Return [X, Y] of the center of cell containing provided text 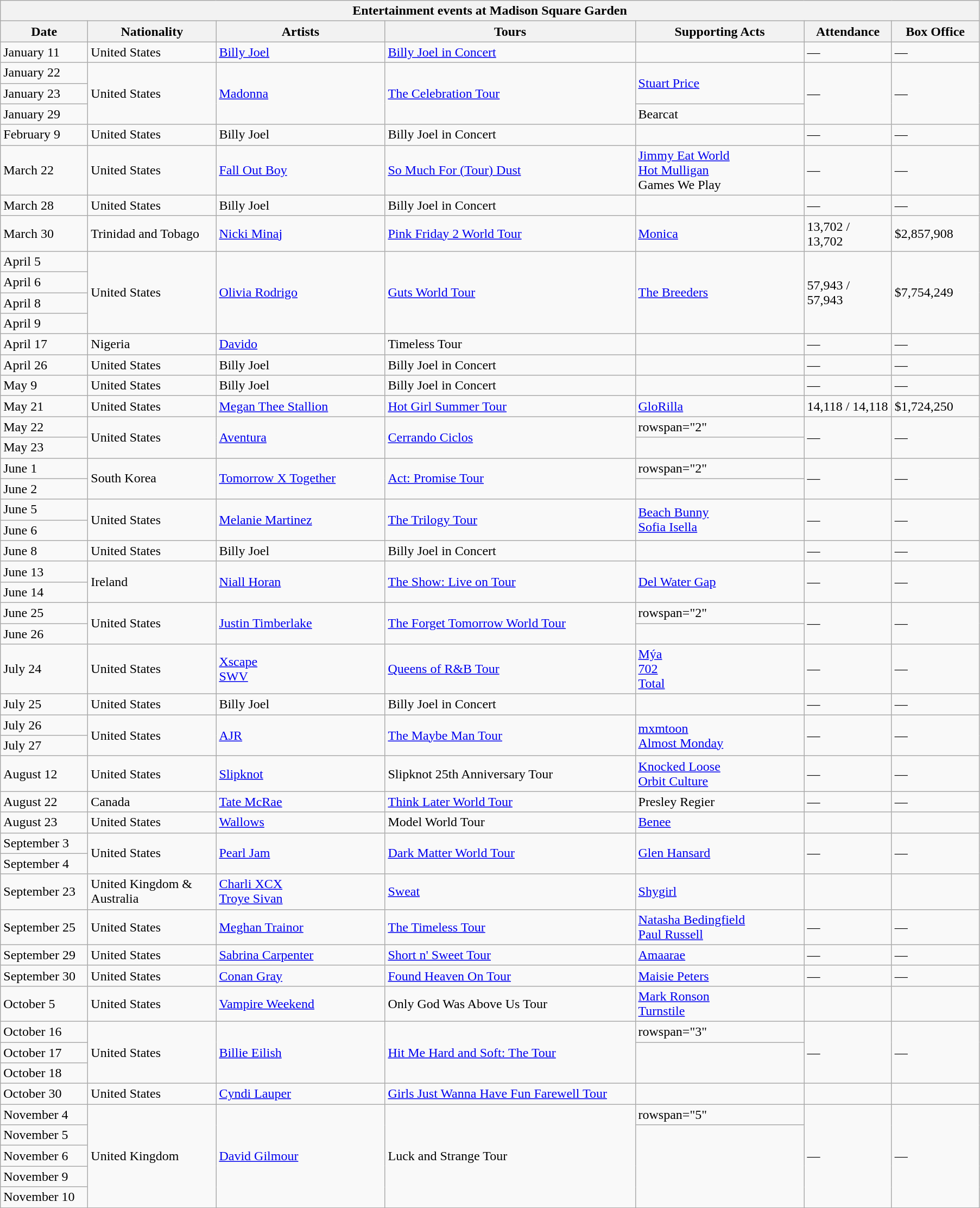
Fall Out Boy [301, 170]
Tours [510, 32]
June 2 [45, 489]
June 6 [45, 530]
September 3 [45, 843]
Justin Timberlake [301, 623]
David Gilmour [301, 1156]
The Breeders [720, 292]
Canada [152, 802]
Think Later World Tour [510, 802]
Nicki Minaj [301, 234]
Pearl Jam [301, 853]
$1,724,250 [935, 406]
April 17 [45, 344]
March 28 [45, 205]
Mýa702Total [720, 669]
August 12 [45, 773]
57,943 / 57,943 [848, 292]
Slipknot [301, 773]
South Korea [152, 479]
The Celebration Tour [510, 93]
January 29 [45, 114]
The Trilogy Tour [510, 520]
November 4 [45, 1115]
Stuart Price [720, 83]
October 16 [45, 1031]
Billie Eilish [301, 1052]
June 8 [45, 551]
Bearcat [720, 114]
The Show: Live on Tour [510, 582]
mxmtoonAlmost Monday [720, 735]
Ireland [152, 582]
13,702 / 13,702 [848, 234]
Hot Girl Summer Tour [510, 406]
May 21 [45, 406]
Hit Me Hard and Soft: The Tour [510, 1052]
Attendance [848, 32]
May 22 [45, 427]
$2,857,908 [935, 234]
Only God Was Above Us Tour [510, 1004]
14,118 / 14,118 [848, 406]
Madonna [301, 93]
Timeless Tour [510, 344]
Act: Promise Tour [510, 479]
January 23 [45, 93]
Shygirl [720, 892]
June 5 [45, 509]
September 30 [45, 976]
Entertainment events at Madison Square Garden [490, 11]
January 11 [45, 52]
Conan Gray [301, 976]
October 18 [45, 1073]
rowspan="5" [720, 1115]
GloRilla [720, 406]
October 5 [45, 1004]
October 30 [45, 1094]
Natasha BedingfieldPaul Russell [720, 927]
Charli XCXTroye Sivan [301, 892]
Girls Just Wanna Have Fun Farewell Tour [510, 1094]
November 6 [45, 1156]
Megan Thee Stallion [301, 406]
Olivia Rodrigo [301, 292]
The Timeless Tour [510, 927]
February 9 [45, 135]
Knocked LooseOrbit Culture [720, 773]
Meghan Trainor [301, 927]
Tomorrow X Together [301, 479]
June 25 [45, 613]
September 23 [45, 892]
Del Water Gap [720, 582]
November 9 [45, 1176]
Slipknot 25th Anniversary Tour [510, 773]
AJR [301, 735]
$7,754,249 [935, 292]
Trinidad and Tobago [152, 234]
October 17 [45, 1052]
Dark Matter World Tour [510, 853]
Artists [301, 32]
April 6 [45, 282]
Monica [720, 234]
Nationality [152, 32]
Maisie Peters [720, 976]
Amaarae [720, 955]
Davido [301, 344]
Luck and Strange Tour [510, 1156]
Jimmy Eat WorldHot MulliganGames We Play [720, 170]
Short n' Sweet Tour [510, 955]
August 23 [45, 822]
Guts World Tour [510, 292]
Queens of R&B Tour [510, 669]
Cyndi Lauper [301, 1094]
Melanie Martinez [301, 520]
United Kingdom & Australia [152, 892]
July 27 [45, 746]
Glen Hansard [720, 853]
September 29 [45, 955]
January 22 [45, 73]
March 30 [45, 234]
November 5 [45, 1135]
Niall Horan [301, 582]
Supporting Acts [720, 32]
August 22 [45, 802]
Cerrando Ciclos [510, 437]
Mark RonsonTurnstile [720, 1004]
June 1 [45, 468]
September 4 [45, 864]
rowspan="3" [720, 1031]
June 26 [45, 634]
XscapeSWV [301, 669]
Beach BunnySofia Isella [720, 520]
Tate McRae [301, 802]
The Forget Tomorrow World Tour [510, 623]
Found Heaven On Tour [510, 976]
June 14 [45, 592]
United Kingdom [152, 1156]
July 25 [45, 704]
April 9 [45, 324]
Presley Regier [720, 802]
The Maybe Man Tour [510, 735]
Benee [720, 822]
September 25 [45, 927]
Vampire Weekend [301, 1004]
June 13 [45, 571]
Date [45, 32]
March 22 [45, 170]
April 26 [45, 365]
July 24 [45, 669]
Box Office [935, 32]
Sweat [510, 892]
Model World Tour [510, 822]
July 26 [45, 725]
May 9 [45, 386]
Nigeria [152, 344]
Pink Friday 2 World Tour [510, 234]
April 5 [45, 261]
April 8 [45, 303]
November 10 [45, 1197]
May 23 [45, 448]
Aventura [301, 437]
So Much For (Tour) Dust [510, 170]
Wallows [301, 822]
Sabrina Carpenter [301, 955]
